Return the (X, Y) coordinate for the center point of the cell that contains the specified text.  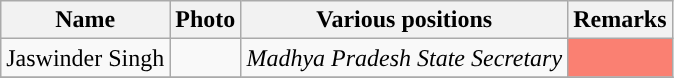
Various positions (404, 20)
Madhya Pradesh State Secretary (404, 58)
Remarks (620, 20)
Name (86, 20)
Jaswinder Singh (86, 58)
Photo (206, 20)
